Search for the cell housing the specified text and yield its [X, Y] center coordinate. 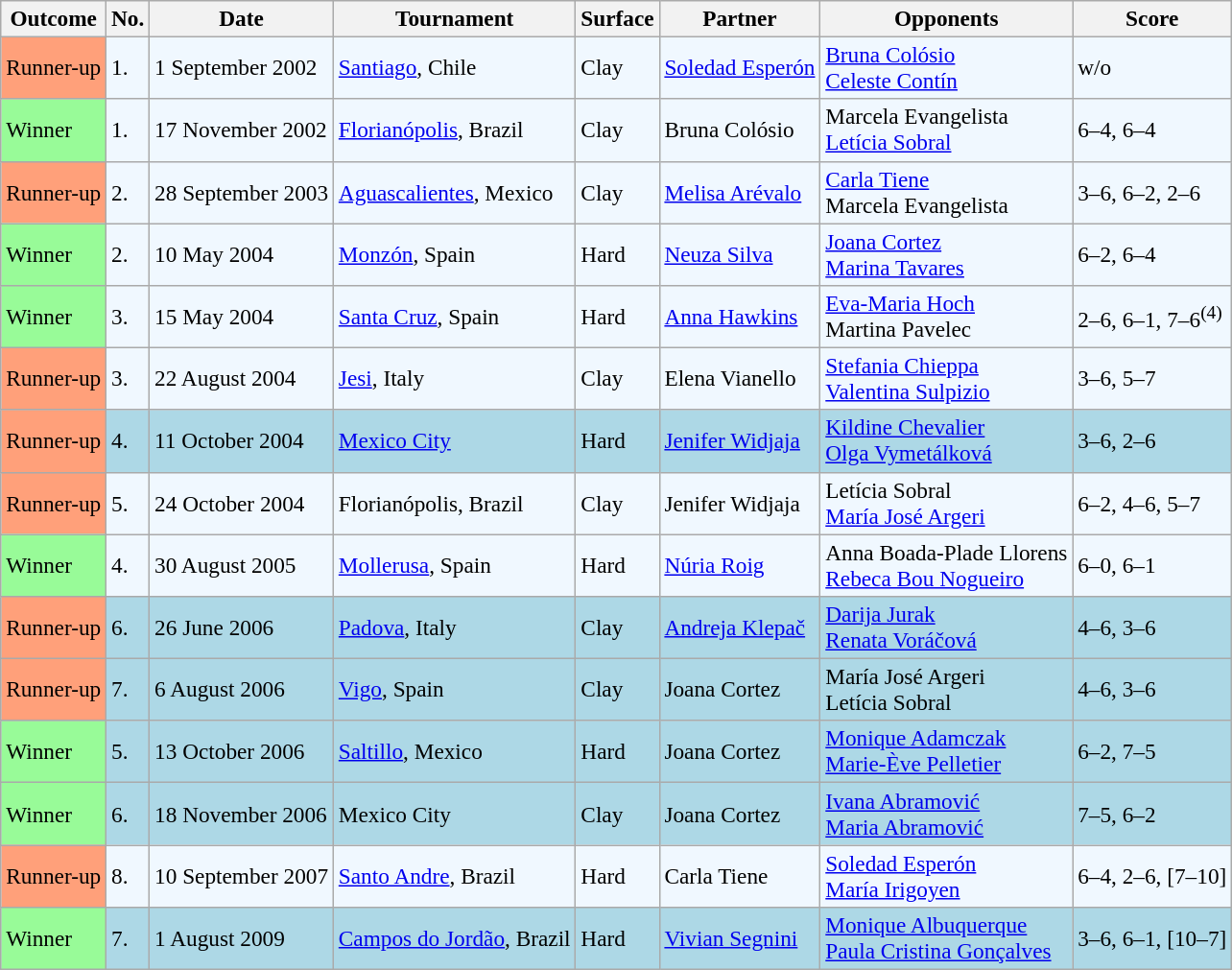
Aguascalientes, Mexico [455, 192]
Score [1152, 18]
6–0, 6–1 [1152, 564]
Núria Roig [740, 564]
6–4, 2–6, [7–10] [1152, 875]
Andreja Klepač [740, 627]
Anna Boada-Plade Llorens Rebeca Bou Nogueiro [946, 564]
30 August 2005 [242, 564]
13 October 2006 [242, 752]
Date [242, 18]
6–2, 7–5 [1152, 752]
Surface [618, 18]
Saltillo, Mexico [455, 752]
Soledad Esperón María Irigoyen [946, 875]
Santo Andre, Brazil [455, 875]
6–4, 6–4 [1152, 130]
3–6, 6–2, 2–6 [1152, 192]
Joana Cortez Marina Tavares [946, 253]
w/o [1152, 67]
Vigo, Spain [455, 689]
Stefania Chieppa Valentina Sulpizio [946, 378]
22 August 2004 [242, 378]
Partner [740, 18]
Letícia Sobral María José Argeri [946, 503]
18 November 2006 [242, 814]
6 August 2006 [242, 689]
Monzón, Spain [455, 253]
Marcela Evangelista Letícia Sobral [946, 130]
7–5, 6–2 [1152, 814]
1 September 2002 [242, 67]
Carla Tiene [740, 875]
Bruna Colósio [740, 130]
Bruna Colósio Celeste Contín [946, 67]
28 September 2003 [242, 192]
2–6, 6–1, 7–6(4) [1152, 317]
Tournament [455, 18]
3–6, 2–6 [1152, 441]
Opponents [946, 18]
17 November 2002 [242, 130]
6–2, 4–6, 5–7 [1152, 503]
María José Argeri Letícia Sobral [946, 689]
Jesi, Italy [455, 378]
Santiago, Chile [455, 67]
Vivian Segnini [740, 938]
6–2, 6–4 [1152, 253]
Monique Adamczak Marie-Ève Pelletier [946, 752]
Soledad Esperón [740, 67]
10 September 2007 [242, 875]
11 October 2004 [242, 441]
3–6, 5–7 [1152, 378]
Eva-Maria Hoch Martina Pavelec [946, 317]
Elena Vianello [740, 378]
No. [129, 18]
Monique Albuquerque Paula Cristina Gonçalves [946, 938]
Mollerusa, Spain [455, 564]
Melisa Arévalo [740, 192]
Anna Hawkins [740, 317]
Santa Cruz, Spain [455, 317]
Padova, Italy [455, 627]
24 October 2004 [242, 503]
Neuza Silva [740, 253]
8. [129, 875]
1 August 2009 [242, 938]
Ivana Abramović Maria Abramović [946, 814]
3–6, 6–1, [10–7] [1152, 938]
Kildine Chevalier Olga Vymetálková [946, 441]
Darija Jurak Renata Voráčová [946, 627]
15 May 2004 [242, 317]
Carla Tiene Marcela Evangelista [946, 192]
10 May 2004 [242, 253]
Outcome [54, 18]
26 June 2006 [242, 627]
Campos do Jordão, Brazil [455, 938]
